Return the [X, Y] coordinate for the center point of the cell that contains the specified text.  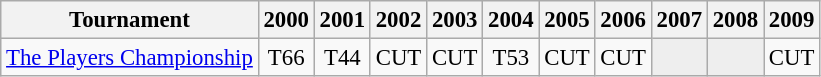
2002 [398, 20]
2001 [342, 20]
2006 [623, 20]
2009 [792, 20]
The Players Championship [130, 58]
2007 [679, 20]
2004 [511, 20]
T66 [286, 58]
T44 [342, 58]
Tournament [130, 20]
2003 [455, 20]
T53 [511, 58]
2000 [286, 20]
2008 [735, 20]
2005 [567, 20]
